For the text-containing cell, return its midpoint in [X, Y] coordinate format. 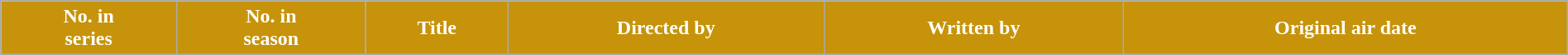
Original air date [1345, 28]
Written by [973, 28]
Title [437, 28]
Directed by [666, 28]
No. inseason [271, 28]
No. inseries [89, 28]
